Provide the (x, y) coordinate of the cell's center where the given text is located.  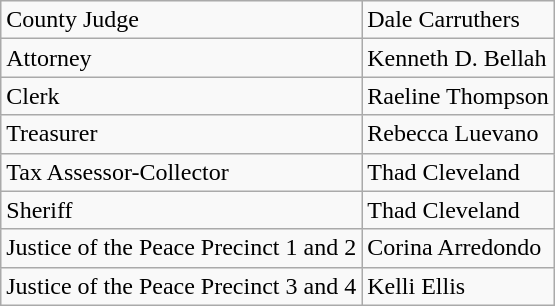
Raeline Thompson (458, 96)
Justice of the Peace Precinct 3 and 4 (182, 286)
Kenneth D. Bellah (458, 58)
Attorney (182, 58)
Corina Arredondo (458, 248)
Treasurer (182, 134)
Clerk (182, 96)
Justice of the Peace Precinct 1 and 2 (182, 248)
County Judge (182, 20)
Kelli Ellis (458, 286)
Dale Carruthers (458, 20)
Sheriff (182, 210)
Rebecca Luevano (458, 134)
Tax Assessor-Collector (182, 172)
